Identify which cell holds the provided text, then report its (X, Y) central coordinate. 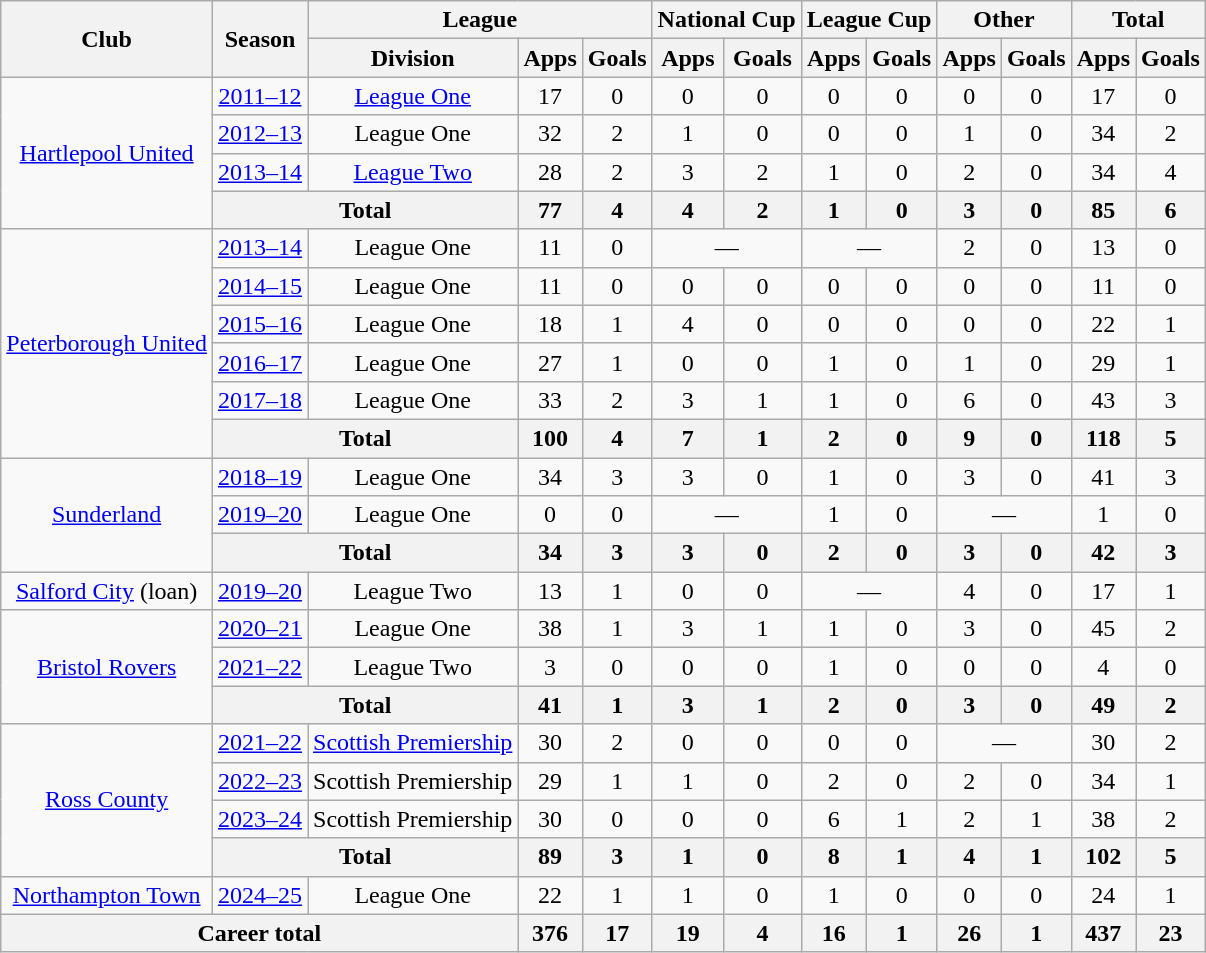
2024–25 (260, 895)
Bristol Rovers (107, 667)
9 (969, 438)
Other (1004, 20)
2023–24 (260, 819)
Sunderland (107, 515)
Club (107, 39)
2018–19 (260, 477)
2014–15 (260, 286)
Ross County (107, 800)
89 (550, 857)
Division (413, 58)
102 (1103, 857)
2015–16 (260, 324)
85 (1103, 210)
2016–17 (260, 362)
43 (1103, 400)
2017–18 (260, 400)
2012–13 (260, 134)
16 (834, 933)
2020–21 (260, 629)
18 (550, 324)
7 (688, 438)
League Cup (869, 20)
Season (260, 39)
376 (550, 933)
2011–12 (260, 96)
33 (550, 400)
Hartlepool United (107, 153)
26 (969, 933)
24 (1103, 895)
437 (1103, 933)
Salford City (loan) (107, 591)
8 (834, 857)
27 (550, 362)
23 (1171, 933)
League (480, 20)
100 (550, 438)
45 (1103, 629)
28 (550, 172)
National Cup (726, 20)
42 (1103, 553)
2022–23 (260, 781)
Career total (260, 933)
77 (550, 210)
49 (1103, 705)
19 (688, 933)
32 (550, 134)
Northampton Town (107, 895)
Peterborough United (107, 343)
118 (1103, 438)
